Provide the (X, Y) coordinate of the cell's center where the given text is located.  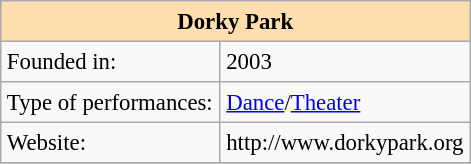
2003 (344, 61)
Dance/Theater (344, 102)
http://www.dorkypark.org (344, 142)
Dorky Park (235, 21)
Type of performances: (110, 102)
Website: (110, 142)
Founded in: (110, 61)
